Pinpoint the cell where the given text exists, returning its [x, y] midpoint coordinate. 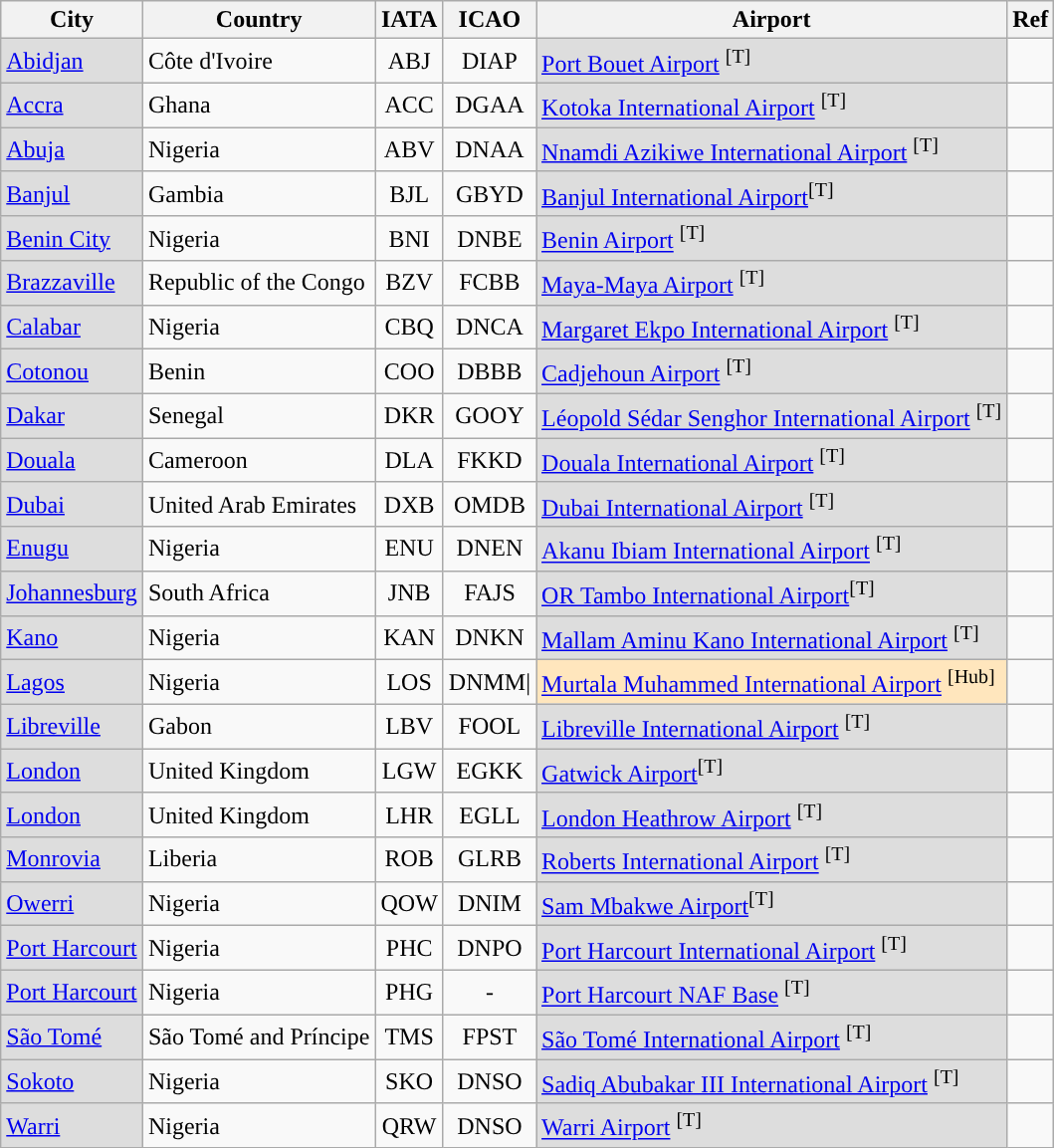
Léopold Sédar Senghor International Airport [T] [772, 416]
DXB [409, 504]
ACC [409, 106]
Owerri [72, 904]
Libreville [72, 727]
ROB [409, 860]
QOW [409, 904]
Sam Mbakwe Airport[T] [772, 904]
FOOL [490, 727]
Benin Airport [T] [772, 239]
Dakar [72, 416]
Republic of the Congo [259, 283]
Lagos [72, 683]
IATA [409, 20]
Sadiq Abubakar III International Airport [T] [772, 1081]
Port Harcourt International Airport [T] [772, 948]
OMDB [490, 504]
Gambia [259, 193]
Libreville International Airport [T] [772, 727]
Mallam Aminu Kano International Airport [T] [772, 637]
Douala International Airport [T] [772, 460]
EGLL [490, 814]
Sokoto [72, 1081]
FPST [490, 1037]
GOOY [490, 416]
Maya-Maya Airport [T] [772, 283]
Cadjehoun Airport [T] [772, 372]
City [72, 20]
Margaret Ekpo International Airport [T] [772, 327]
BNI [409, 239]
SKO [409, 1081]
Douala [72, 460]
South Africa [259, 593]
BJL [409, 193]
ABV [409, 149]
Benin [259, 372]
FAJS [490, 593]
Port Harcourt NAF Base [T] [772, 992]
Ghana [259, 106]
Calabar [72, 327]
Ref [1031, 20]
São Tomé and Príncipe [259, 1037]
Airport [772, 20]
KAN [409, 637]
JNB [409, 593]
Monrovia [72, 860]
DLA [409, 460]
DNKN [490, 637]
DNIM [490, 904]
Warri [72, 1125]
ICAO [490, 20]
DNCA [490, 327]
DNAA [490, 149]
Côte d'Ivoire [259, 62]
TMS [409, 1037]
DNEN [490, 550]
LBV [409, 727]
DNMM| [490, 683]
Brazzaville [72, 283]
CBQ [409, 327]
GLRB [490, 860]
EGKK [490, 771]
São Tomé International Airport [T] [772, 1037]
DKR [409, 416]
ABJ [409, 62]
Gatwick Airport[T] [772, 771]
Accra [72, 106]
Banjul International Airport[T] [772, 193]
Warri Airport [T] [772, 1125]
FKKD [490, 460]
Dubai International Airport [T] [772, 504]
Cameroon [259, 460]
São Tomé [72, 1037]
- [490, 992]
PHG [409, 992]
Abuja [72, 149]
DBBB [490, 372]
Kotoka International Airport [T] [772, 106]
Murtala Muhammed International Airport [Hub] [772, 683]
QRW [409, 1125]
Nnamdi Azikiwe International Airport [T] [772, 149]
DNBE [490, 239]
DIAP [490, 62]
Country [259, 20]
Port Bouet Airport [T] [772, 62]
LHR [409, 814]
United Arab Emirates [259, 504]
Benin City [72, 239]
FCBB [490, 283]
Gabon [259, 727]
BZV [409, 283]
Liberia [259, 860]
Senegal [259, 416]
Abidjan [72, 62]
LOS [409, 683]
Akanu Ibiam International Airport [T] [772, 550]
GBYD [490, 193]
OR Tambo International Airport[T] [772, 593]
LGW [409, 771]
London Heathrow Airport [T] [772, 814]
Johannesburg [72, 593]
Dubai [72, 504]
COO [409, 372]
Banjul [72, 193]
Cotonou [72, 372]
Roberts International Airport [T] [772, 860]
Kano [72, 637]
DGAA [490, 106]
Enugu [72, 550]
PHC [409, 948]
DNPO [490, 948]
ENU [409, 550]
